From the cell containing the given text, extract its center point as [X, Y] coordinate. 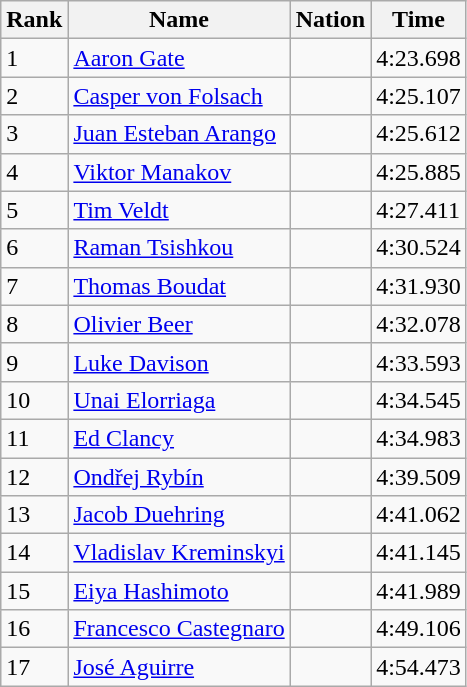
4:34.983 [419, 438]
4:41.145 [419, 553]
16 [34, 629]
4:25.612 [419, 134]
Thomas Boudat [179, 286]
Juan Esteban Arango [179, 134]
Eiya Hashimoto [179, 591]
Name [179, 20]
4:23.698 [419, 58]
4:54.473 [419, 667]
4:27.411 [419, 210]
6 [34, 248]
Vladislav Kreminskyi [179, 553]
4:49.106 [419, 629]
Aaron Gate [179, 58]
4:41.062 [419, 515]
4:30.524 [419, 248]
Tim Veldt [179, 210]
Francesco Castegnaro [179, 629]
1 [34, 58]
Ed Clancy [179, 438]
Olivier Beer [179, 324]
Rank [34, 20]
Time [419, 20]
Viktor Manakov [179, 172]
12 [34, 477]
10 [34, 400]
Jacob Duehring [179, 515]
2 [34, 96]
Unai Elorriaga [179, 400]
15 [34, 591]
13 [34, 515]
Raman Tsishkou [179, 248]
4:25.885 [419, 172]
3 [34, 134]
4:25.107 [419, 96]
7 [34, 286]
4:41.989 [419, 591]
17 [34, 667]
Nation [330, 20]
Luke Davison [179, 362]
5 [34, 210]
14 [34, 553]
9 [34, 362]
Ondřej Rybín [179, 477]
8 [34, 324]
4:34.545 [419, 400]
José Aguirre [179, 667]
4:33.593 [419, 362]
4:31.930 [419, 286]
4:39.509 [419, 477]
Casper von Folsach [179, 96]
11 [34, 438]
4:32.078 [419, 324]
4 [34, 172]
